Return (X, Y) of the center of cell containing provided text 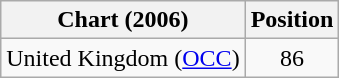
Position (292, 20)
86 (292, 58)
Chart (2006) (123, 20)
United Kingdom (OCC) (123, 58)
